Scan for the cell matching the given text and deliver its [X, Y] coordinate at center. 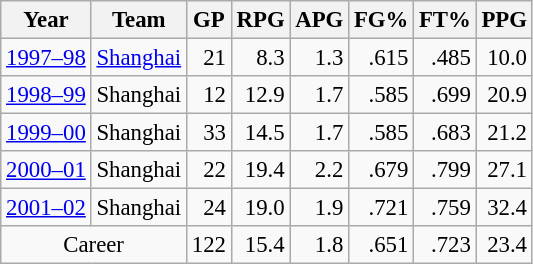
23.4 [504, 245]
Team [138, 20]
14.5 [260, 133]
15.4 [260, 245]
Career [94, 245]
FT% [446, 20]
19.0 [260, 208]
12.9 [260, 95]
FG% [382, 20]
21 [208, 58]
1998–99 [46, 95]
.615 [382, 58]
32.4 [504, 208]
19.4 [260, 170]
.721 [382, 208]
24 [208, 208]
2000–01 [46, 170]
22 [208, 170]
.699 [446, 95]
.683 [446, 133]
APG [320, 20]
10.0 [504, 58]
2.2 [320, 170]
12 [208, 95]
Year [46, 20]
.799 [446, 170]
122 [208, 245]
1997–98 [46, 58]
.651 [382, 245]
.723 [446, 245]
1999–00 [46, 133]
RPG [260, 20]
.679 [382, 170]
1.8 [320, 245]
21.2 [504, 133]
20.9 [504, 95]
.485 [446, 58]
PPG [504, 20]
1.3 [320, 58]
27.1 [504, 170]
.759 [446, 208]
8.3 [260, 58]
1.9 [320, 208]
2001–02 [46, 208]
33 [208, 133]
GP [208, 20]
